Return (x, y) of the center of cell containing provided text 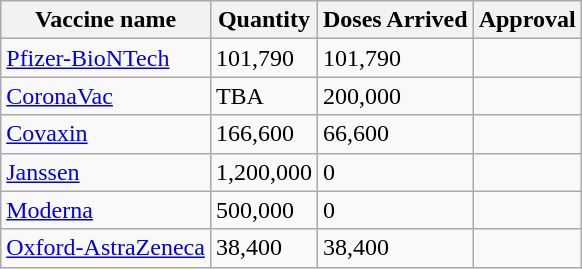
66,600 (395, 134)
200,000 (395, 96)
Moderna (106, 210)
Janssen (106, 172)
Oxford-AstraZeneca (106, 248)
Doses Arrived (395, 20)
1,200,000 (264, 172)
Vaccine name (106, 20)
166,600 (264, 134)
CoronaVac (106, 96)
Covaxin (106, 134)
TBA (264, 96)
Approval (527, 20)
Pfizer-BioNTech (106, 58)
Quantity (264, 20)
500,000 (264, 210)
